For the text-containing cell, return its midpoint in [X, Y] coordinate format. 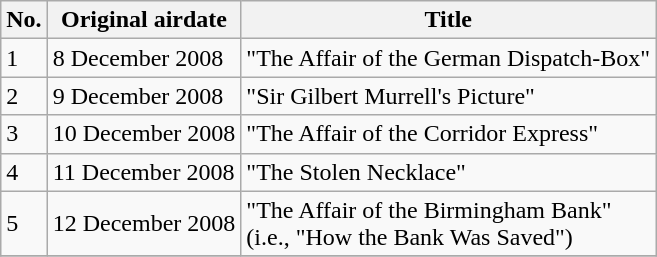
10 December 2008 [144, 134]
8 December 2008 [144, 58]
5 [24, 224]
11 December 2008 [144, 172]
"The Affair of the Birmingham Bank"(i.e., "How the Bank Was Saved") [448, 224]
3 [24, 134]
12 December 2008 [144, 224]
1 [24, 58]
4 [24, 172]
"Sir Gilbert Murrell's Picture" [448, 96]
2 [24, 96]
No. [24, 20]
"The Stolen Necklace" [448, 172]
"The Affair of the German Dispatch-Box" [448, 58]
Title [448, 20]
9 December 2008 [144, 96]
"The Affair of the Corridor Express" [448, 134]
Original airdate [144, 20]
